Search for the cell housing the specified text and yield its [X, Y] center coordinate. 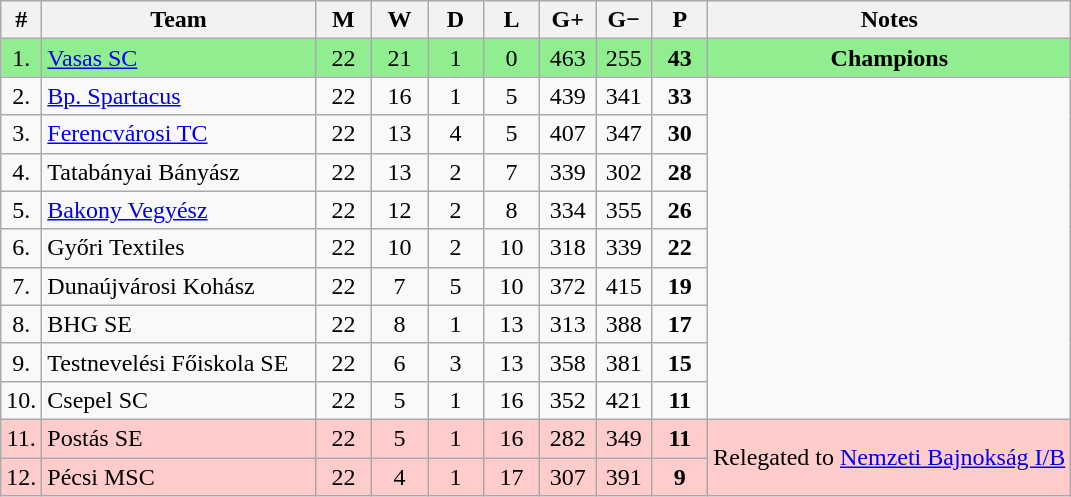
0 [512, 58]
P [680, 20]
3 [456, 362]
11. [22, 438]
313 [568, 324]
28 [680, 172]
12. [22, 477]
388 [624, 324]
415 [624, 286]
Team [179, 20]
M [343, 20]
318 [568, 248]
21 [399, 58]
Csepel SC [179, 400]
439 [568, 96]
Postás SE [179, 438]
33 [680, 96]
W [399, 20]
G− [624, 20]
Relegated to Nemzeti Bajnokság I/B [890, 457]
1. [22, 58]
12 [399, 210]
Testnevelési Főiskola SE [179, 362]
19 [680, 286]
255 [624, 58]
Bakony Vegyész [179, 210]
6. [22, 248]
349 [624, 438]
7. [22, 286]
347 [624, 134]
334 [568, 210]
9 [680, 477]
381 [624, 362]
372 [568, 286]
282 [568, 438]
6 [399, 362]
15 [680, 362]
26 [680, 210]
358 [568, 362]
Tatabányai Bányász [179, 172]
BHG SE [179, 324]
355 [624, 210]
3. [22, 134]
9. [22, 362]
407 [568, 134]
D [456, 20]
Ferencvárosi TC [179, 134]
421 [624, 400]
Notes [890, 20]
8. [22, 324]
352 [568, 400]
Pécsi MSC [179, 477]
Dunaújvárosi Kohász [179, 286]
30 [680, 134]
463 [568, 58]
# [22, 20]
Bp. Spartacus [179, 96]
4. [22, 172]
Győri Textiles [179, 248]
391 [624, 477]
302 [624, 172]
Champions [890, 58]
10. [22, 400]
307 [568, 477]
341 [624, 96]
2. [22, 96]
G+ [568, 20]
L [512, 20]
Vasas SC [179, 58]
43 [680, 58]
5. [22, 210]
